Scan for the cell matching the given text and deliver its [X, Y] coordinate at center. 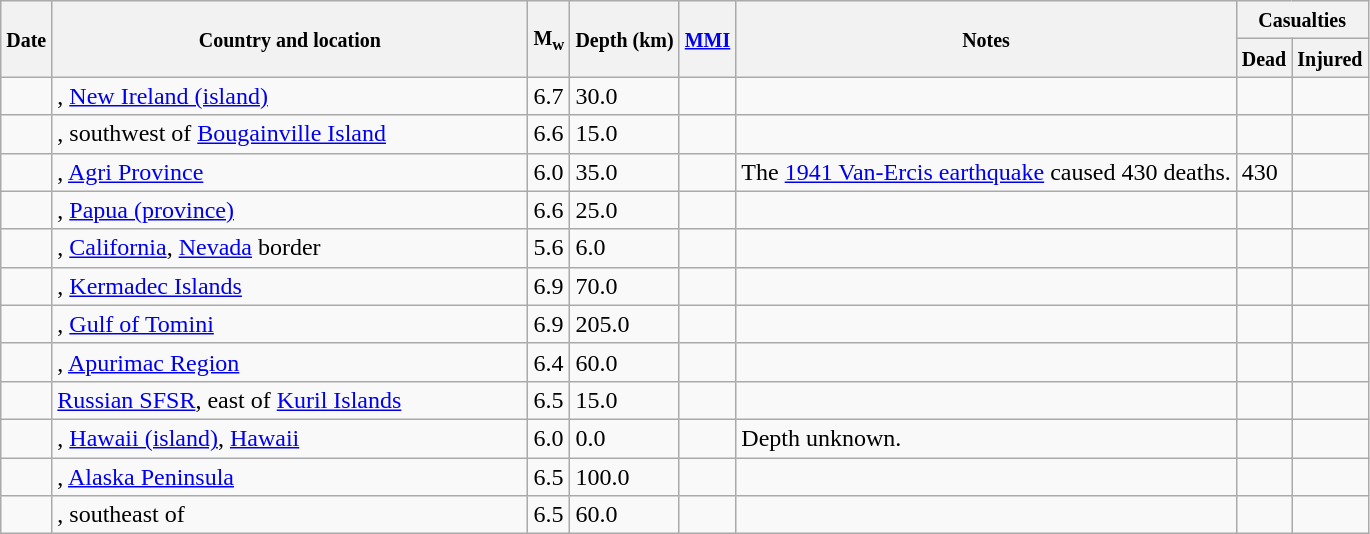
Dead [1264, 58]
, Agri Province [290, 172]
The 1941 Van-Ercis earthquake caused 430 deaths. [986, 172]
430 [1264, 172]
, Apurimac Region [290, 362]
, southwest of Bougainville Island [290, 134]
Date [26, 39]
30.0 [624, 96]
, Alaska Peninsula [290, 477]
5.6 [549, 248]
25.0 [624, 210]
, New Ireland (island) [290, 96]
Casualties [1302, 20]
MMI [708, 39]
100.0 [624, 477]
Country and location [290, 39]
, California, Nevada border [290, 248]
70.0 [624, 286]
6.7 [549, 96]
Notes [986, 39]
Injured [1330, 58]
, southeast of [290, 515]
, Papua (province) [290, 210]
205.0 [624, 324]
6.4 [549, 362]
, Kermadec Islands [290, 286]
Russian SFSR, east of Kuril Islands [290, 400]
35.0 [624, 172]
Depth (km) [624, 39]
Mw [549, 39]
, Hawaii (island), Hawaii [290, 438]
0.0 [624, 438]
, Gulf of Tomini [290, 324]
Depth unknown. [986, 438]
